Pinpoint the cell where the given text exists, returning its (X, Y) midpoint coordinate. 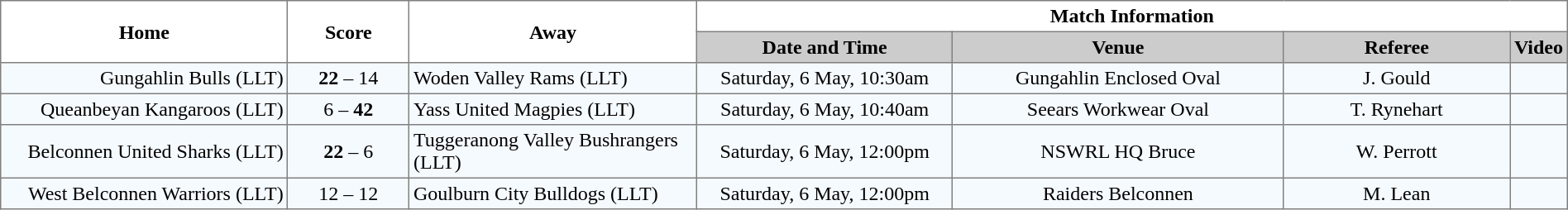
Match Information (1131, 17)
Home (144, 31)
Woden Valley Rams (LLT) (553, 79)
Tuggeranong Valley Bushrangers (LLT) (553, 151)
NSWRL HQ Bruce (1118, 151)
Date and Time (825, 47)
Gungahlin Enclosed Oval (1118, 79)
West Belconnen Warriors (LLT) (144, 193)
Yass United Magpies (LLT) (553, 109)
W. Perrott (1397, 151)
22 – 14 (349, 79)
Referee (1397, 47)
Saturday, 6 May, 10:30am (825, 79)
Score (349, 31)
J. Gould (1397, 79)
Goulburn City Bulldogs (LLT) (553, 193)
T. Rynehart (1397, 109)
Queanbeyan Kangaroos (LLT) (144, 109)
Raiders Belconnen (1118, 193)
Saturday, 6 May, 10:40am (825, 109)
M. Lean (1397, 193)
6 – 42 (349, 109)
Venue (1118, 47)
Away (553, 31)
22 – 6 (349, 151)
Video (1539, 47)
12 – 12 (349, 193)
Belconnen United Sharks (LLT) (144, 151)
Seears Workwear Oval (1118, 109)
Gungahlin Bulls (LLT) (144, 79)
